For the text-containing cell, return its midpoint in (x, y) coordinate format. 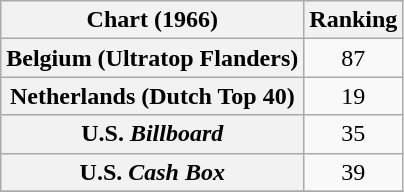
19 (354, 96)
Chart (1966) (152, 20)
Netherlands (Dutch Top 40) (152, 96)
U.S. Cash Box (152, 172)
U.S. Billboard (152, 134)
35 (354, 134)
Belgium (Ultratop Flanders) (152, 58)
Ranking (354, 20)
39 (354, 172)
87 (354, 58)
